Detect which cell encompasses the target text, then output its [x, y] center coordinate. 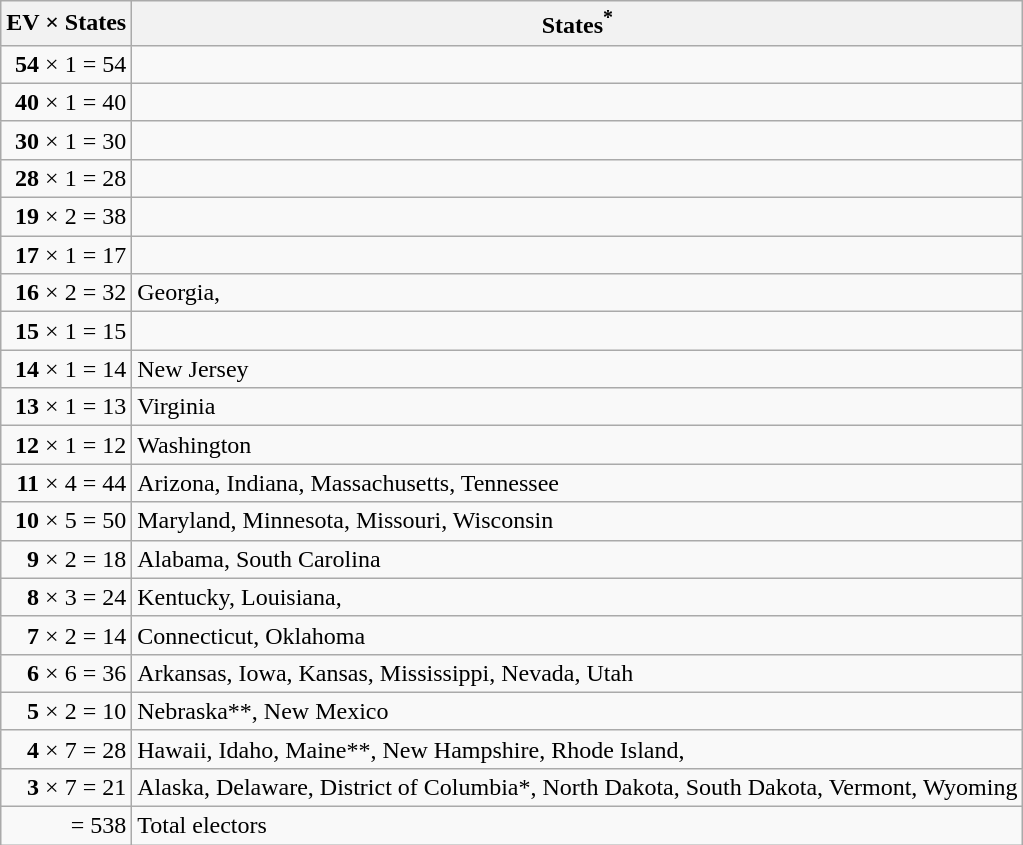
Arizona, Indiana, Massachusetts, Tennessee [578, 483]
Georgia, [578, 293]
Maryland, Minnesota, Missouri, Wisconsin [578, 521]
3 × 7 = 21 [66, 787]
Alaska, Delaware, District of Columbia*, North Dakota, South Dakota, Vermont, Wyoming [578, 787]
10 × 5 = 50 [66, 521]
7 × 2 = 14 [66, 635]
Nebraska**, New Mexico [578, 711]
12 × 1 = 12 [66, 445]
EV × States [66, 24]
54 × 1 = 54 [66, 64]
40 × 1 = 40 [66, 102]
19 × 2 = 38 [66, 217]
Washington [578, 445]
Alabama, South Carolina [578, 559]
= 538 [66, 826]
6 × 6 = 36 [66, 673]
14 × 1 = 14 [66, 369]
13 × 1 = 13 [66, 407]
Arkansas, Iowa, Kansas, Mississippi, Nevada, Utah [578, 673]
5 × 2 = 10 [66, 711]
28 × 1 = 28 [66, 178]
4 × 7 = 28 [66, 749]
15 × 1 = 15 [66, 331]
17 × 1 = 17 [66, 255]
Hawaii, Idaho, Maine**, New Hampshire, Rhode Island, [578, 749]
30 × 1 = 30 [66, 140]
States* [578, 24]
New Jersey [578, 369]
8 × 3 = 24 [66, 597]
Connecticut, Oklahoma [578, 635]
Total electors [578, 826]
16 × 2 = 32 [66, 293]
11 × 4 = 44 [66, 483]
9 × 2 = 18 [66, 559]
Kentucky, Louisiana, [578, 597]
Virginia [578, 407]
